Identify which cell holds the provided text, then report its (x, y) central coordinate. 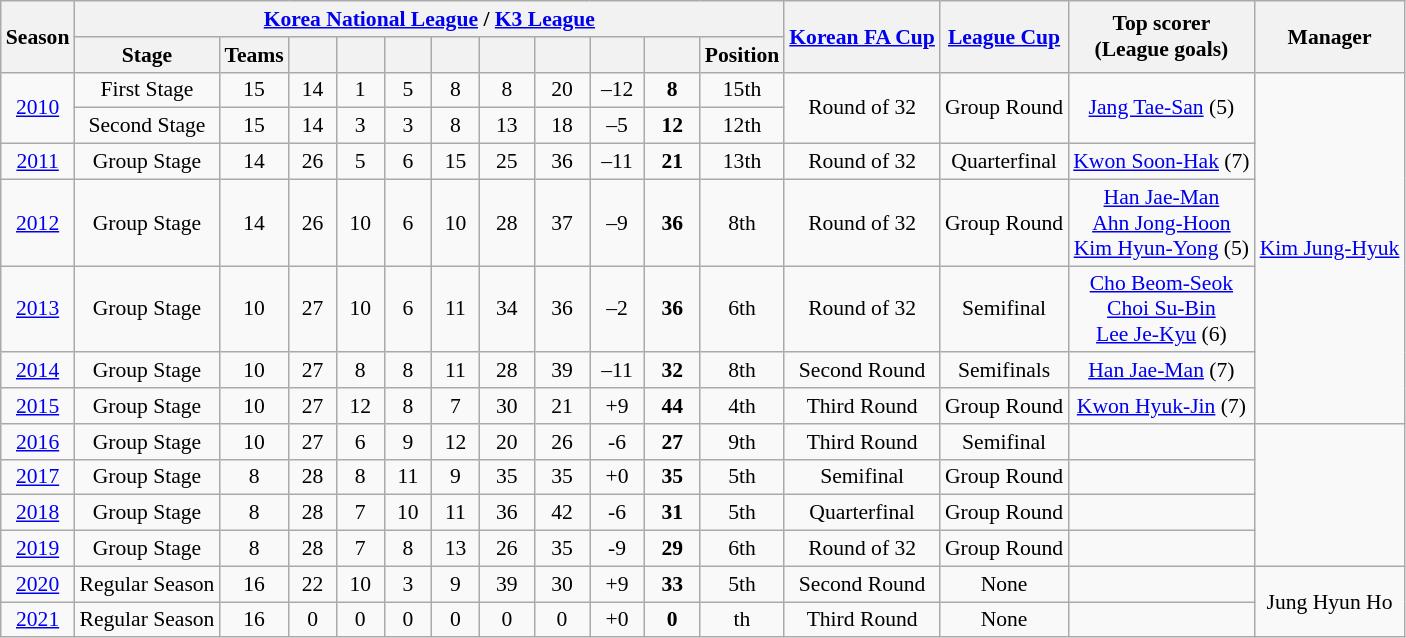
4th (742, 406)
2011 (38, 162)
Han Jae-Man (7) (1161, 371)
–5 (618, 126)
Season (38, 36)
37 (562, 222)
th (742, 620)
Kim Jung-Hyuk (1330, 248)
Cho Beom-Seok Choi Su-Bin Lee Je-Kyu (6) (1161, 310)
Semifinals (1004, 371)
2010 (38, 108)
2014 (38, 371)
2012 (38, 222)
34 (506, 310)
2019 (38, 549)
25 (506, 162)
33 (672, 584)
League Cup (1004, 36)
Korea National League / K3 League (429, 19)
42 (562, 513)
12th (742, 126)
22 (313, 584)
Second Stage (146, 126)
32 (672, 371)
Top scorer (League goals) (1161, 36)
-9 (618, 549)
2018 (38, 513)
Manager (1330, 36)
2021 (38, 620)
2013 (38, 310)
Han Jae-Man Ahn Jong-Hoon Kim Hyun-Yong (5) (1161, 222)
Jung Hyun Ho (1330, 602)
18 (562, 126)
44 (672, 406)
First Stage (146, 90)
–12 (618, 90)
–2 (618, 310)
Jang Tae-San (5) (1161, 108)
13th (742, 162)
9th (742, 442)
15th (742, 90)
Position (742, 55)
2016 (38, 442)
Korean FA Cup (862, 36)
–9 (618, 222)
Kwon Hyuk-Jin (7) (1161, 406)
2017 (38, 477)
2015 (38, 406)
31 (672, 513)
Teams (254, 55)
2020 (38, 584)
Kwon Soon-Hak (7) (1161, 162)
Stage (146, 55)
1 (360, 90)
29 (672, 549)
